From the cell containing the given text, extract its center point as [X, Y] coordinate. 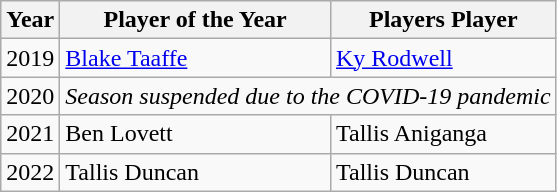
2019 [30, 58]
Season suspended due to the COVID-19 pandemic [308, 96]
2021 [30, 134]
2022 [30, 172]
Year [30, 20]
Tallis Aniganga [443, 134]
Blake Taaffe [196, 58]
Ben Lovett [196, 134]
Players Player [443, 20]
Player of the Year [196, 20]
2020 [30, 96]
Ky Rodwell [443, 58]
